Determine the (X, Y) coordinate at the center of the cell enclosing the given text.  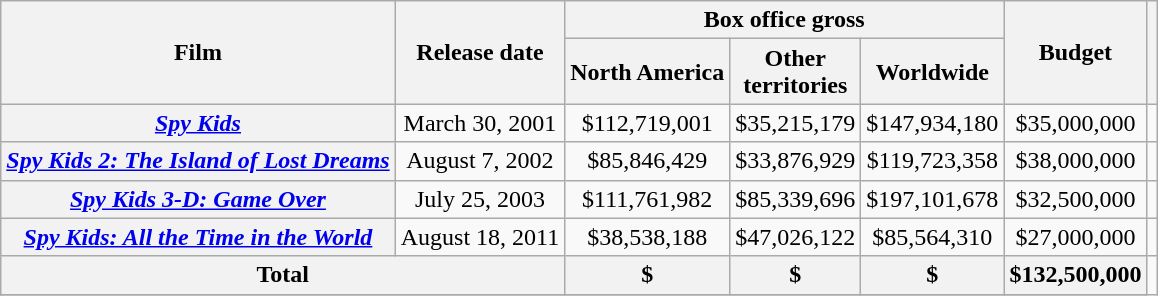
$32,500,000 (1076, 199)
$111,761,982 (648, 199)
Worldwide (932, 72)
$112,719,001 (648, 123)
$132,500,000 (1076, 275)
Box office gross (784, 20)
Film (198, 52)
Spy Kids 2: The Island of Lost Dreams (198, 161)
Spy Kids (198, 123)
Budget (1076, 52)
$35,000,000 (1076, 123)
North America (648, 72)
Otherterritories (796, 72)
$35,215,179 (796, 123)
$27,000,000 (1076, 237)
$38,538,188 (648, 237)
$147,934,180 (932, 123)
Release date (480, 52)
$33,876,929 (796, 161)
$119,723,358 (932, 161)
Spy Kids 3-D: Game Over (198, 199)
$85,339,696 (796, 199)
$85,846,429 (648, 161)
July 25, 2003 (480, 199)
March 30, 2001 (480, 123)
Spy Kids: All the Time in the World (198, 237)
$197,101,678 (932, 199)
$38,000,000 (1076, 161)
August 18, 2011 (480, 237)
$85,564,310 (932, 237)
Total (283, 275)
$47,026,122 (796, 237)
August 7, 2002 (480, 161)
